Provide the (X, Y) coordinate of the cell's center where the given text is located.  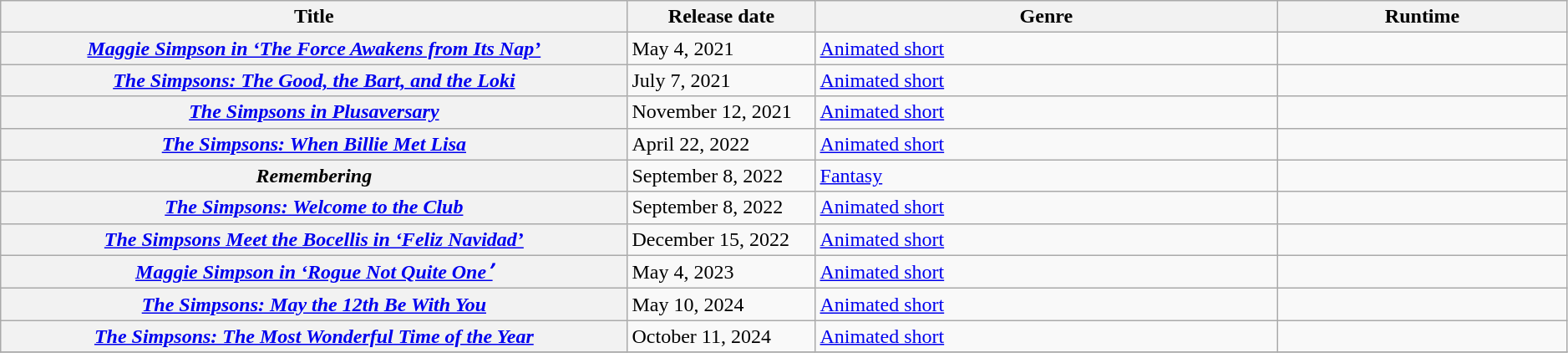
The Simpsons Meet the Bocellis in ‘Feliz Navidad’ (314, 239)
Maggie Simpson in ‘Rogue Not Quite Oneʼ (314, 272)
Title (314, 17)
The Simpsons: May the 12th Be With You (314, 304)
Genre (1046, 17)
Fantasy (1046, 176)
May 10, 2024 (722, 304)
May 4, 2021 (722, 49)
The Simpsons in Plusaversary (314, 112)
December 15, 2022 (722, 239)
The Simpsons: Welcome to the Club (314, 207)
November 12, 2021 (722, 112)
October 11, 2024 (722, 336)
April 22, 2022 (722, 144)
The Simpsons: When Billie Met Lisa (314, 144)
July 7, 2021 (722, 80)
The Simpsons: The Good, the Bart, and the Loki (314, 80)
Release date (722, 17)
May 4, 2023 (722, 272)
Maggie Simpson in ‘The Force Awakens from Its Nap’ (314, 49)
The Simpsons: The Most Wonderful Time of the Year (314, 336)
Runtime (1423, 17)
Remembering (314, 176)
